Scan for the cell matching the given text and deliver its [x, y] coordinate at center. 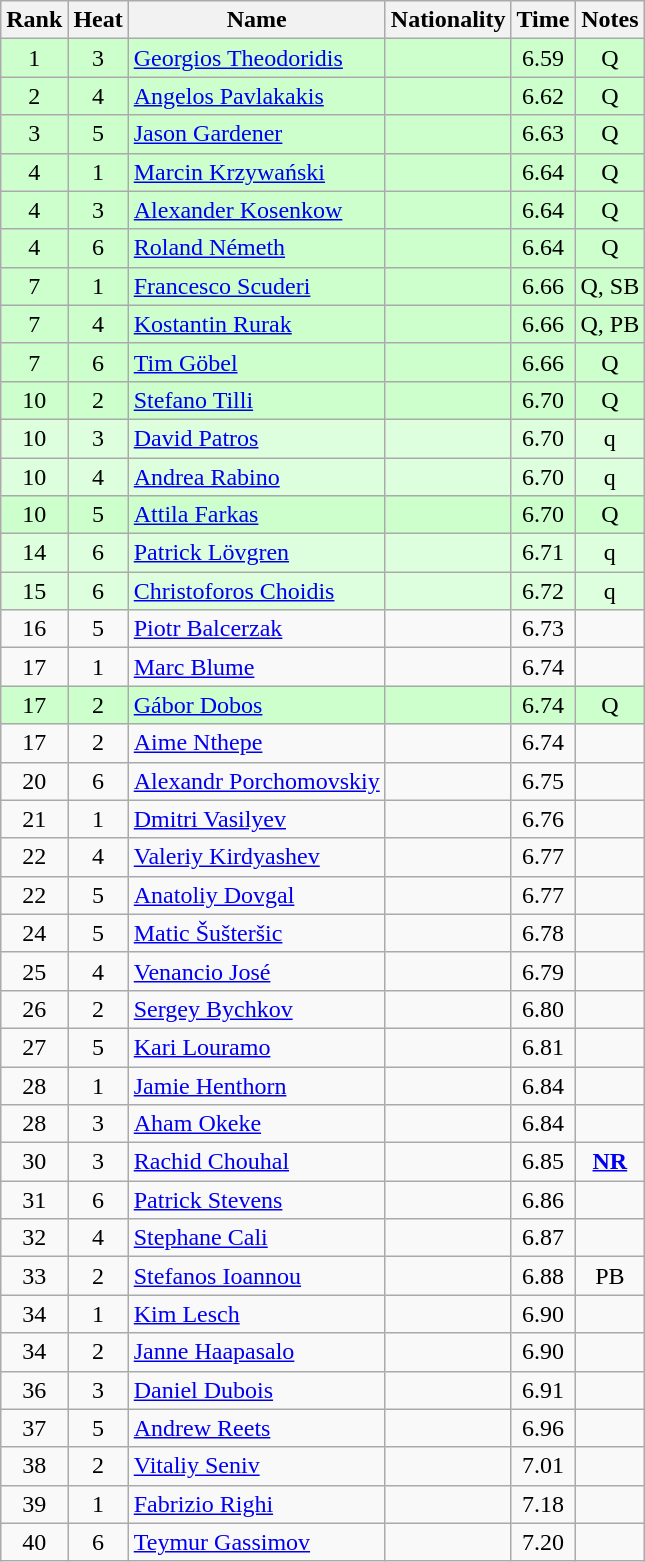
21 [34, 819]
Stephane Cali [256, 1238]
Rank [34, 20]
Attila Farkas [256, 515]
Roland Németh [256, 248]
33 [34, 1276]
37 [34, 1428]
15 [34, 591]
Q, PB [610, 324]
6.91 [543, 1390]
Nationality [448, 20]
32 [34, 1238]
Fabrizio Righi [256, 1504]
6.80 [543, 1009]
Q, SB [610, 286]
7.18 [543, 1504]
Marc Blume [256, 667]
30 [34, 1162]
6.75 [543, 781]
PB [610, 1276]
6.72 [543, 591]
Patrick Lövgren [256, 553]
7.20 [543, 1542]
38 [34, 1466]
Aham Okeke [256, 1124]
Patrick Stevens [256, 1200]
24 [34, 933]
36 [34, 1390]
39 [34, 1504]
Rachid Chouhal [256, 1162]
Jason Gardener [256, 134]
Marcin Krzywański [256, 172]
Anatoliy Dovgal [256, 895]
Daniel Dubois [256, 1390]
Stefano Tilli [256, 400]
Notes [610, 20]
6.81 [543, 1047]
Kari Louramo [256, 1047]
Gábor Dobos [256, 705]
Aime Nthepe [256, 743]
16 [34, 629]
Heat [98, 20]
Stefanos Ioannou [256, 1276]
6.62 [543, 96]
6.87 [543, 1238]
6.79 [543, 971]
Alexandr Porchomovskiy [256, 781]
David Patros [256, 438]
NR [610, 1162]
Tim Göbel [256, 362]
Kostantin Rurak [256, 324]
6.96 [543, 1428]
6.63 [543, 134]
Alexander Kosenkow [256, 210]
6.59 [543, 58]
Matic Šušteršic [256, 933]
7.01 [543, 1466]
Jamie Henthorn [256, 1085]
Andrew Reets [256, 1428]
Time [543, 20]
Dmitri Vasilyev [256, 819]
Andrea Rabino [256, 477]
Vitaliy Seniv [256, 1466]
25 [34, 971]
Georgios Theodoridis [256, 58]
20 [34, 781]
Kim Lesch [256, 1314]
26 [34, 1009]
6.86 [543, 1200]
6.85 [543, 1162]
Valeriy Kirdyashev [256, 857]
6.71 [543, 553]
Francesco Scuderi [256, 286]
31 [34, 1200]
27 [34, 1047]
Janne Haapasalo [256, 1352]
6.78 [543, 933]
Christoforos Choidis [256, 591]
6.73 [543, 629]
40 [34, 1542]
Venancio José [256, 971]
14 [34, 553]
Sergey Bychkov [256, 1009]
Name [256, 20]
6.88 [543, 1276]
Angelos Pavlakakis [256, 96]
Teymur Gassimov [256, 1542]
Piotr Balcerzak [256, 629]
6.76 [543, 819]
